Pinpoint the cell where the given text exists, returning its (X, Y) midpoint coordinate. 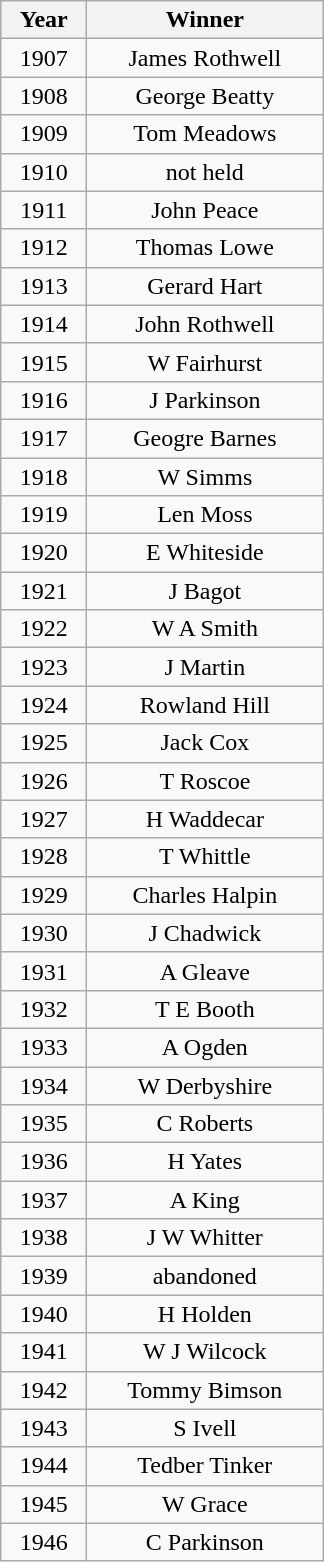
1918 (44, 477)
George Beatty (205, 96)
S Ivell (205, 1428)
J W Whitter (205, 1238)
1907 (44, 58)
W Simms (205, 477)
J Parkinson (205, 400)
A King (205, 1200)
James Rothwell (205, 58)
W Grace (205, 1504)
1930 (44, 933)
1936 (44, 1162)
T Whittle (205, 857)
1925 (44, 743)
Tommy Bimson (205, 1390)
Charles Halpin (205, 895)
1935 (44, 1124)
1931 (44, 971)
J Chadwick (205, 933)
H Waddecar (205, 819)
J Bagot (205, 591)
Winner (205, 20)
E Whiteside (205, 553)
abandoned (205, 1276)
Len Moss (205, 515)
1914 (44, 324)
1908 (44, 96)
1910 (44, 172)
1943 (44, 1428)
1912 (44, 248)
1915 (44, 362)
Gerard Hart (205, 286)
Geogre Barnes (205, 438)
Tedber Tinker (205, 1466)
1920 (44, 553)
A Gleave (205, 971)
1941 (44, 1352)
1946 (44, 1542)
Thomas Lowe (205, 248)
H Yates (205, 1162)
1922 (44, 629)
1932 (44, 1009)
1944 (44, 1466)
1927 (44, 819)
C Roberts (205, 1124)
John Rothwell (205, 324)
J Martin (205, 667)
1945 (44, 1504)
1938 (44, 1238)
1939 (44, 1276)
1919 (44, 515)
1921 (44, 591)
1929 (44, 895)
1928 (44, 857)
1913 (44, 286)
1933 (44, 1047)
W Derbyshire (205, 1085)
Year (44, 20)
not held (205, 172)
1916 (44, 400)
1926 (44, 781)
C Parkinson (205, 1542)
T E Booth (205, 1009)
Rowland Hill (205, 705)
1911 (44, 210)
1942 (44, 1390)
Tom Meadows (205, 134)
John Peace (205, 210)
Jack Cox (205, 743)
T Roscoe (205, 781)
A Ogden (205, 1047)
W Fairhurst (205, 362)
1934 (44, 1085)
1909 (44, 134)
1937 (44, 1200)
W A Smith (205, 629)
1940 (44, 1314)
1917 (44, 438)
1924 (44, 705)
W J Wilcock (205, 1352)
H Holden (205, 1314)
1923 (44, 667)
